Scan for the cell matching the given text and deliver its [x, y] coordinate at center. 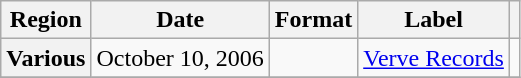
Date [180, 20]
Region [46, 20]
Verve Records [434, 58]
Format [313, 20]
Label [434, 20]
Various [46, 58]
October 10, 2006 [180, 58]
